From the cell containing the given text, extract its center point as (x, y) coordinate. 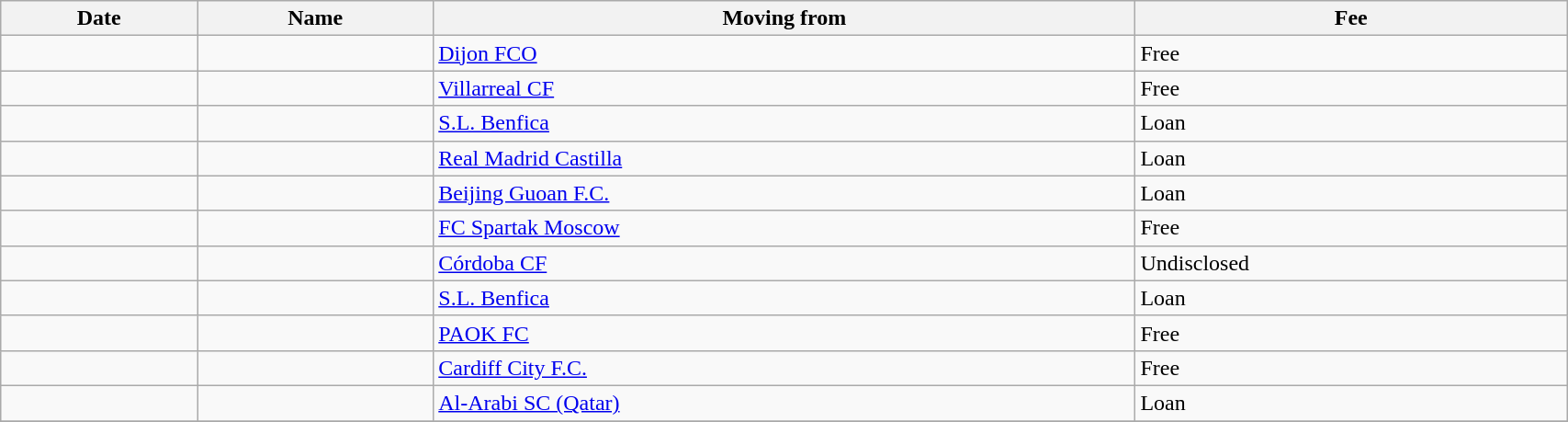
Date (99, 18)
Córdoba CF (784, 263)
Undisclosed (1351, 263)
Dijon FCO (784, 53)
Real Madrid Castilla (784, 158)
Cardiff City F.C. (784, 368)
Name (316, 18)
Moving from (784, 18)
Villarreal CF (784, 88)
Beijing Guoan F.C. (784, 193)
PAOK FC (784, 333)
FC Spartak Moscow (784, 228)
Fee (1351, 18)
Al-Arabi SC (Qatar) (784, 403)
